Output the [x, y] coordinate of the center of the cell containing the given text.  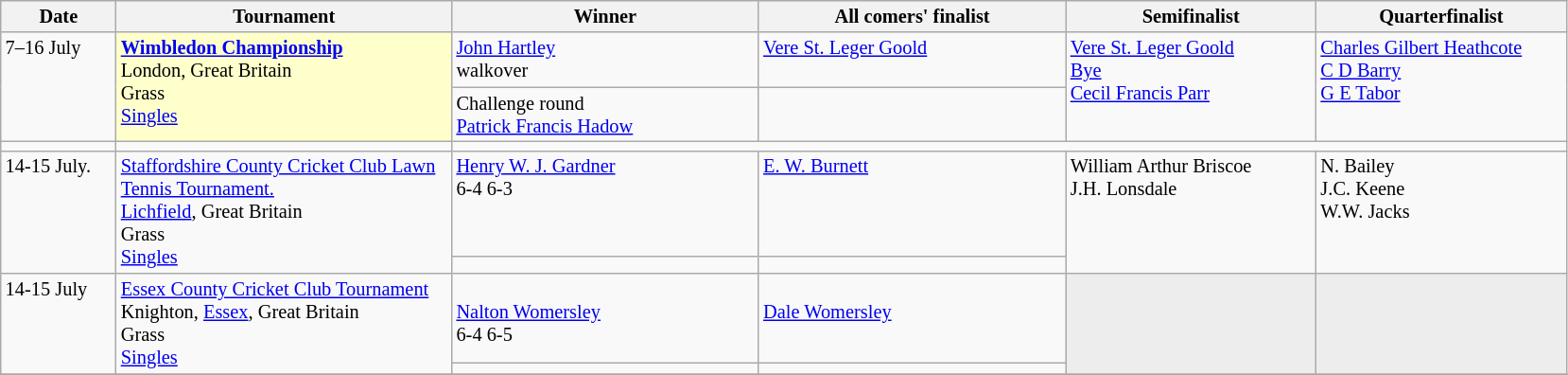
Dale Womersley [912, 318]
Vere St. Leger GooldBye Cecil Francis Parr [1192, 87]
Challenge round Patrick Francis Hadow [605, 115]
Date [59, 16]
Tournament [284, 16]
Henry W. J. Gardner 6-4 6-3 [605, 203]
Essex County Cricket Club Tournament Knighton, Essex, Great BritainGrassSingles [284, 324]
Quarterfinalist [1441, 16]
14-15 July. [59, 212]
E. W. Burnett [912, 203]
William Arthur Briscoe J.H. Lonsdale [1192, 212]
Nalton Womersley6-4 6-5 [605, 318]
Semifinalist [1192, 16]
Winner [605, 16]
Wimbledon ChampionshipLondon, Great BritainGrassSingles [284, 87]
All comers' finalist [912, 16]
Staffordshire County Cricket Club Lawn Tennis Tournament.Lichfield, Great BritainGrassSingles [284, 212]
Charles Gilbert Heathcote C D Barry G E Tabor [1441, 87]
14-15 July [59, 324]
7–16 July [59, 87]
N. Bailey J.C. Keene W.W. Jacks [1441, 212]
Vere St. Leger Goold [912, 60]
John Hartleywalkover [605, 60]
